Extract the (x, y) coordinate from the center of the cell holding the provided text.  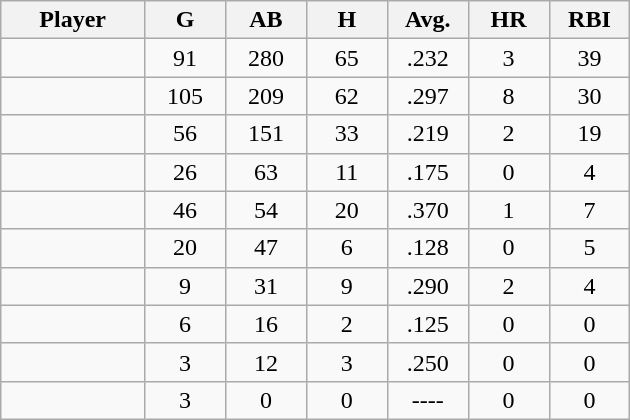
5 (590, 248)
63 (266, 172)
65 (346, 58)
12 (266, 362)
---- (428, 400)
11 (346, 172)
7 (590, 210)
54 (266, 210)
RBI (590, 20)
26 (186, 172)
.128 (428, 248)
Avg. (428, 20)
16 (266, 324)
.290 (428, 286)
H (346, 20)
31 (266, 286)
HR (508, 20)
105 (186, 96)
8 (508, 96)
.297 (428, 96)
47 (266, 248)
91 (186, 58)
209 (266, 96)
.175 (428, 172)
62 (346, 96)
AB (266, 20)
46 (186, 210)
151 (266, 134)
Player (73, 20)
G (186, 20)
.125 (428, 324)
56 (186, 134)
19 (590, 134)
39 (590, 58)
.219 (428, 134)
280 (266, 58)
.232 (428, 58)
33 (346, 134)
30 (590, 96)
.250 (428, 362)
.370 (428, 210)
1 (508, 210)
